Output the (X, Y) coordinate of the center of the cell containing the given text.  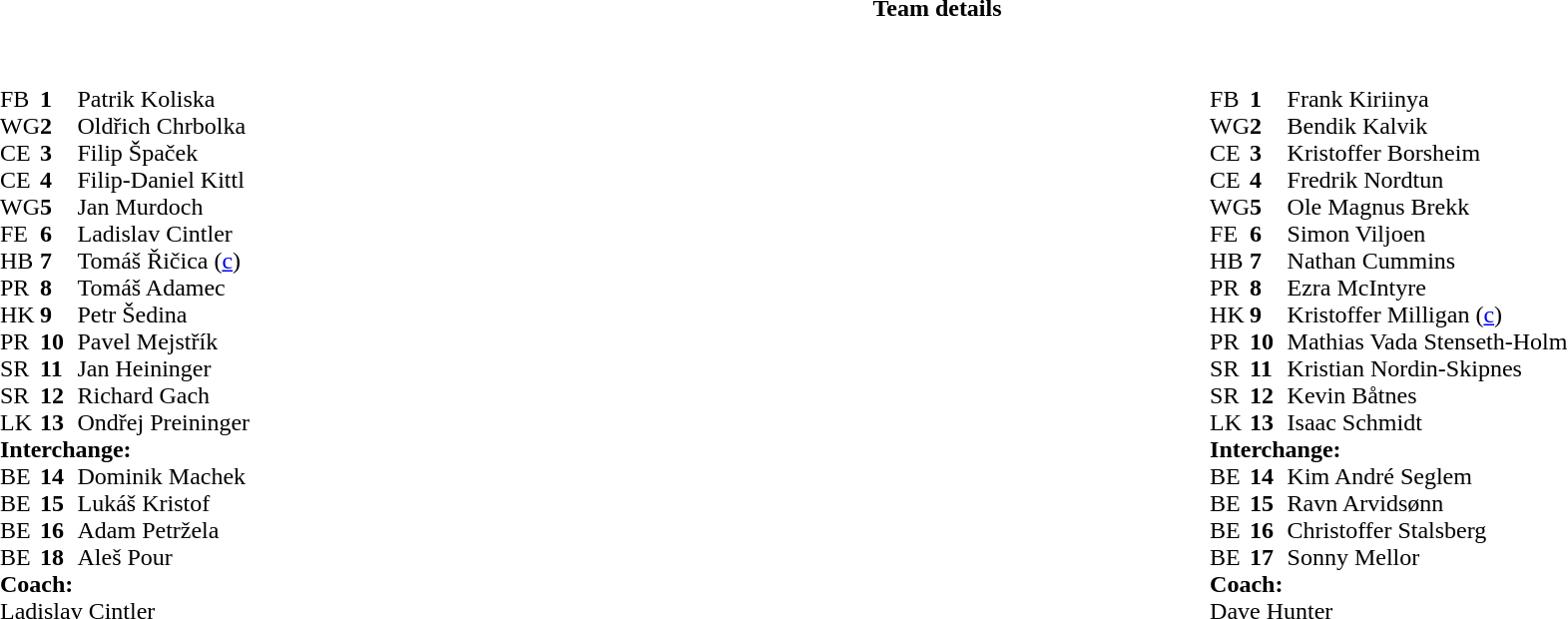
Frank Kiriinya (1427, 100)
Jan Heininger (164, 369)
Fredrik Nordtun (1427, 180)
Simon Viljoen (1427, 234)
Dominik Machek (164, 477)
Filip Špaček (164, 154)
Ravn Arvidsønn (1427, 503)
Isaac Schmidt (1427, 423)
Adam Petržela (164, 531)
17 (1269, 557)
Richard Gach (164, 395)
Kevin Båtnes (1427, 395)
Ole Magnus Brekk (1427, 208)
Nathan Cummins (1427, 262)
Sonny Mellor (1427, 557)
Jan Murdoch (164, 208)
Mathias Vada Stenseth-Holm (1427, 341)
Ondřej Preininger (164, 423)
Kim André Seglem (1427, 477)
Kristian Nordin-Skipnes (1427, 369)
Tomáš Adamec (164, 288)
Pavel Mejstřík (164, 341)
Christoffer Stalsberg (1427, 531)
Petr Šedina (164, 315)
Bendik Kalvik (1427, 126)
Tomáš Řičica (c) (164, 262)
Aleš Pour (164, 557)
Filip-Daniel Kittl (164, 180)
Ezra McIntyre (1427, 288)
Lukáš Kristof (164, 503)
18 (59, 557)
Kristoffer Borsheim (1427, 154)
Patrik Koliska (164, 100)
Oldřich Chrbolka (164, 126)
Kristoffer Milligan (c) (1427, 315)
Ladislav Cintler (164, 234)
